Locate the cell with the specified text and output its [X, Y] center coordinate. 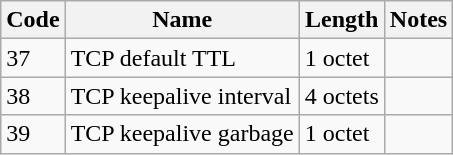
4 octets [342, 96]
TCP keepalive interval [182, 96]
38 [33, 96]
37 [33, 58]
Notes [418, 20]
39 [33, 134]
TCP default TTL [182, 58]
Code [33, 20]
Length [342, 20]
Name [182, 20]
TCP keepalive garbage [182, 134]
